Extract the (x, y) coordinate from the center of the cell holding the provided text.  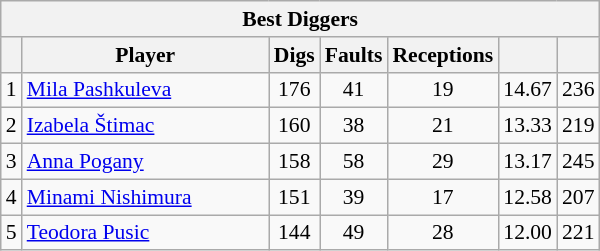
158 (294, 162)
14.67 (528, 90)
Faults (354, 55)
58 (354, 162)
1 (12, 90)
49 (354, 233)
176 (294, 90)
Best Diggers (300, 19)
3 (12, 162)
12.58 (528, 197)
41 (354, 90)
Teodora Pusic (146, 233)
39 (354, 197)
13.17 (528, 162)
Digs (294, 55)
4 (12, 197)
29 (442, 162)
13.33 (528, 126)
19 (442, 90)
28 (442, 233)
12.00 (528, 233)
236 (578, 90)
17 (442, 197)
Izabela Štimac (146, 126)
151 (294, 197)
219 (578, 126)
160 (294, 126)
221 (578, 233)
21 (442, 126)
Mila Pashkuleva (146, 90)
2 (12, 126)
5 (12, 233)
245 (578, 162)
38 (354, 126)
Player (146, 55)
Anna Pogany (146, 162)
Receptions (442, 55)
144 (294, 233)
207 (578, 197)
Minami Nishimura (146, 197)
